Return the (x, y) coordinate for the center point of the cell that contains the specified text.  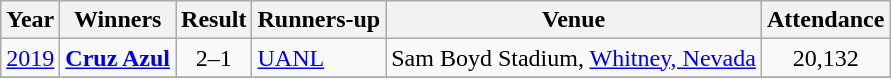
Sam Boyd Stadium, Whitney, Nevada (574, 58)
2–1 (214, 58)
Venue (574, 20)
Runners-up (319, 20)
UANL (319, 58)
Attendance (825, 20)
Year (30, 20)
20,132 (825, 58)
Result (214, 20)
2019 (30, 58)
Winners (118, 20)
Cruz Azul (118, 58)
